Extract the (X, Y) coordinate from the center of the cell holding the provided text.  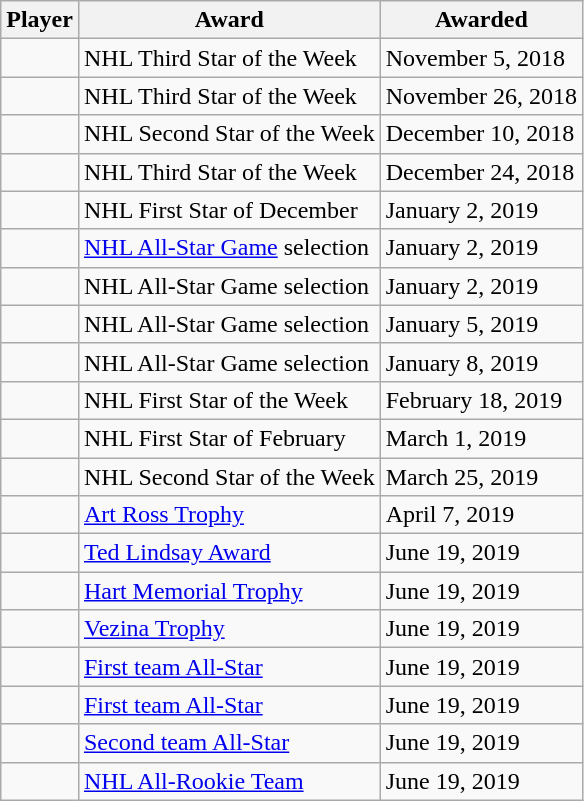
April 7, 2019 (481, 515)
December 24, 2018 (481, 172)
November 5, 2018 (481, 58)
Awarded (481, 20)
Second team All-Star (229, 743)
December 10, 2018 (481, 134)
March 25, 2019 (481, 477)
January 8, 2019 (481, 362)
Ted Lindsay Award (229, 553)
NHL All-Rookie Team (229, 781)
NHL First Star of the Week (229, 400)
February 18, 2019 (481, 400)
Award (229, 20)
Vezina Trophy (229, 629)
January 5, 2019 (481, 324)
NHL First Star of December (229, 210)
November 26, 2018 (481, 96)
Hart Memorial Trophy (229, 591)
March 1, 2019 (481, 438)
NHL First Star of February (229, 438)
Art Ross Trophy (229, 515)
Player (40, 20)
